Pinpoint the cell where the given text exists, returning its [x, y] midpoint coordinate. 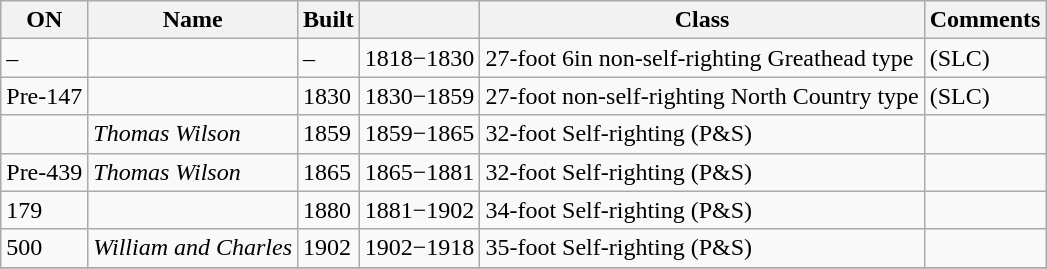
500 [44, 248]
Comments [985, 20]
William and Charles [193, 248]
1859 [329, 134]
Class [702, 20]
1880 [329, 210]
Pre-439 [44, 172]
27-foot non-self-righting North Country type [702, 96]
1830−1859 [420, 96]
1865−1881 [420, 172]
35-foot Self-righting (P&S) [702, 248]
1830 [329, 96]
Name [193, 20]
Built [329, 20]
1859−1865 [420, 134]
1881−1902 [420, 210]
179 [44, 210]
1902 [329, 248]
ON [44, 20]
Pre-147 [44, 96]
34-foot Self-righting (P&S) [702, 210]
1902−1918 [420, 248]
1818−1830 [420, 58]
27-foot 6in non-self-righting Greathead type [702, 58]
1865 [329, 172]
